Extract the (X, Y) coordinate from the center of the cell holding the provided text.  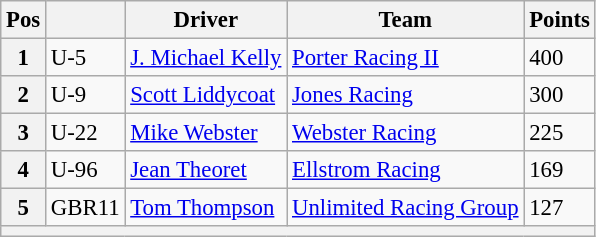
Tom Thompson (206, 208)
5 (24, 208)
225 (560, 133)
169 (560, 170)
Webster Racing (406, 133)
3 (24, 133)
1 (24, 58)
Mike Webster (206, 133)
Scott Liddycoat (206, 95)
Points (560, 20)
Porter Racing II (406, 58)
400 (560, 58)
4 (24, 170)
U-5 (86, 58)
2 (24, 95)
300 (560, 95)
J. Michael Kelly (206, 58)
U-22 (86, 133)
GBR11 (86, 208)
Jones Racing (406, 95)
Jean Theoret (206, 170)
Team (406, 20)
127 (560, 208)
Pos (24, 20)
U-9 (86, 95)
Unlimited Racing Group (406, 208)
Ellstrom Racing (406, 170)
Driver (206, 20)
U-96 (86, 170)
